Find where the given text appears and provide that cell's center as (x, y) coordinate. 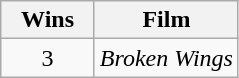
3 (48, 58)
Broken Wings (166, 58)
Wins (48, 20)
Film (166, 20)
